Return the (X, Y) coordinate for the center point of the cell that contains the specified text.  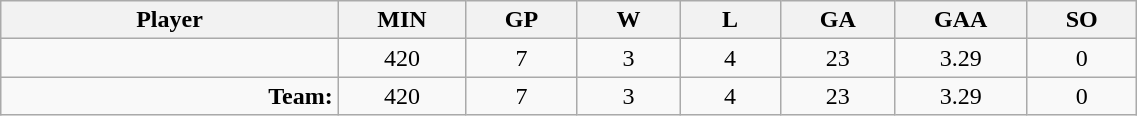
GP (522, 20)
GA (838, 20)
Player (170, 20)
Team: (170, 96)
L (730, 20)
W (628, 20)
GAA (961, 20)
SO (1081, 20)
MIN (402, 20)
